Extract the [x, y] coordinate from the center of the cell holding the provided text.  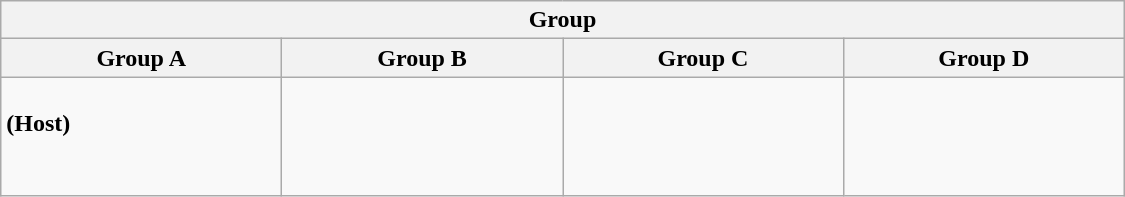
Group A [142, 58]
Group D [984, 58]
Group B [422, 58]
Group C [702, 58]
Group [563, 20]
(Host) [142, 136]
